Return the [X, Y] coordinate for the center point of the cell that contains the specified text.  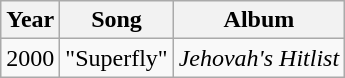
Album [259, 20]
2000 [30, 58]
"Superfly" [116, 58]
Jehovah's Hitlist [259, 58]
Year [30, 20]
Song [116, 20]
